Scan for the cell matching the given text and deliver its (x, y) coordinate at center. 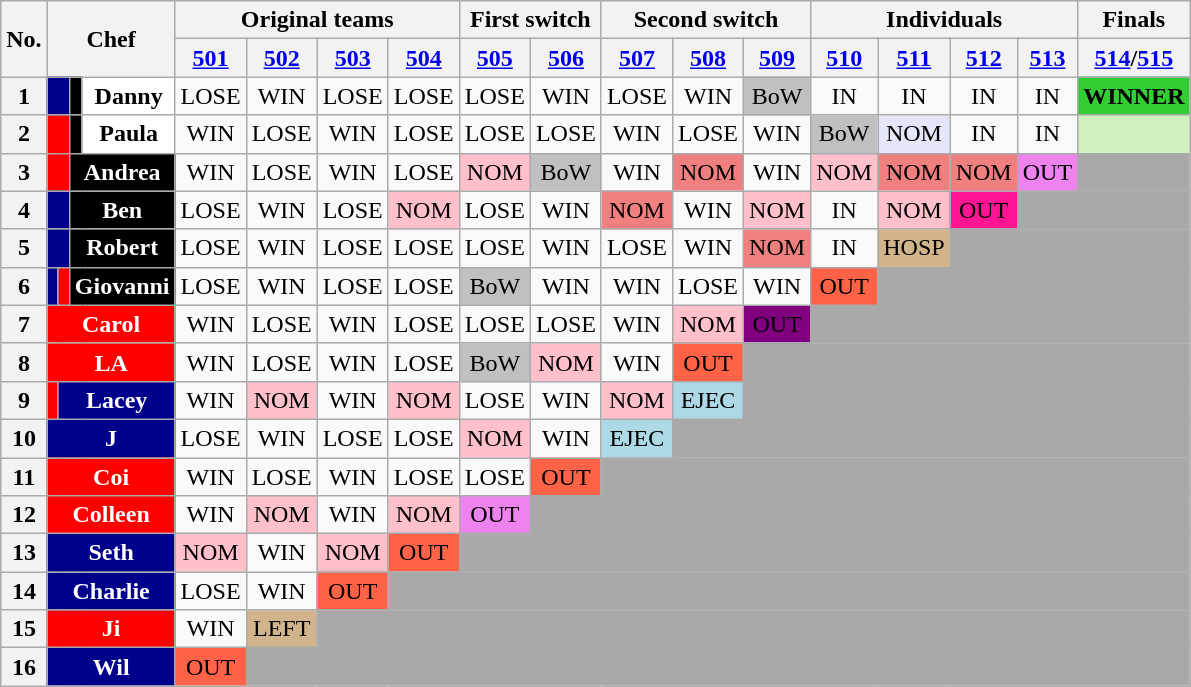
7 (24, 324)
Seth (111, 553)
5 (24, 248)
Colleen (111, 515)
Second switch (706, 20)
Coi (111, 477)
12 (24, 515)
Chef (111, 39)
504 (424, 58)
15 (24, 629)
Giovanni (122, 286)
Wil (111, 667)
LEFT (282, 629)
512 (984, 58)
510 (844, 58)
4 (24, 210)
511 (914, 58)
509 (778, 58)
513 (1047, 58)
6 (24, 286)
HOSP (914, 248)
514/515 (1134, 58)
507 (636, 58)
16 (24, 667)
No. (24, 39)
505 (494, 58)
Danny (128, 96)
13 (24, 553)
11 (24, 477)
9 (24, 400)
Lacey (116, 400)
10 (24, 438)
8 (24, 362)
Robert (122, 248)
Original teams (317, 20)
502 (282, 58)
Ji (111, 629)
501 (210, 58)
Carol (111, 324)
WINNER (1134, 96)
503 (352, 58)
LA (111, 362)
2 (24, 134)
Charlie (111, 591)
Ben (122, 210)
Finals (1134, 20)
Paula (128, 134)
506 (566, 58)
508 (708, 58)
Individuals (944, 20)
Andrea (122, 172)
First switch (530, 20)
3 (24, 172)
1 (24, 96)
14 (24, 591)
J (111, 438)
